Extract the (x, y) coordinate from the center of the cell holding the provided text.  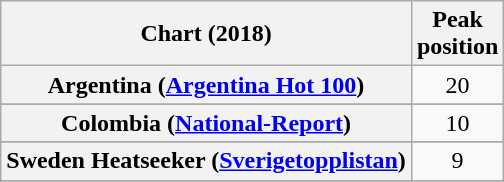
Argentina (Argentina Hot 100) (206, 85)
Colombia (National-Report) (206, 123)
Chart (2018) (206, 34)
Sweden Heatseeker (Sverigetopplistan) (206, 161)
9 (457, 161)
20 (457, 85)
10 (457, 123)
Peakposition (457, 34)
